Capture the cell that displays the provided text and extract its (x, y) central coordinate. 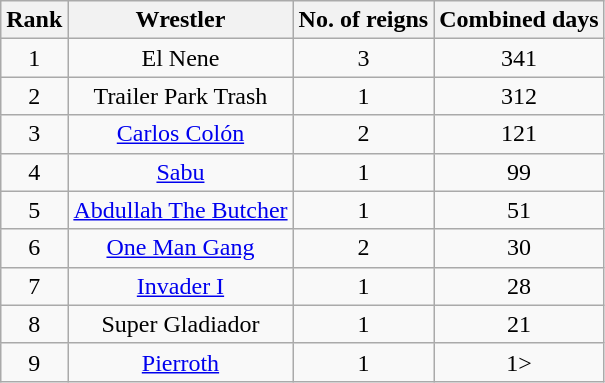
28 (519, 286)
Carlos Colón (180, 134)
Rank (34, 20)
30 (519, 248)
341 (519, 58)
Sabu (180, 172)
Combined days (519, 20)
5 (34, 210)
21 (519, 324)
Trailer Park Trash (180, 96)
Invader I (180, 286)
7 (34, 286)
Pierroth (180, 362)
Abdullah The Butcher (180, 210)
Super Gladiador (180, 324)
121 (519, 134)
6 (34, 248)
No. of reigns (364, 20)
8 (34, 324)
El Nene (180, 58)
312 (519, 96)
51 (519, 210)
99 (519, 172)
One Man Gang (180, 248)
1> (519, 362)
4 (34, 172)
Wrestler (180, 20)
9 (34, 362)
